Scan for the cell matching the given text and deliver its (X, Y) coordinate at center. 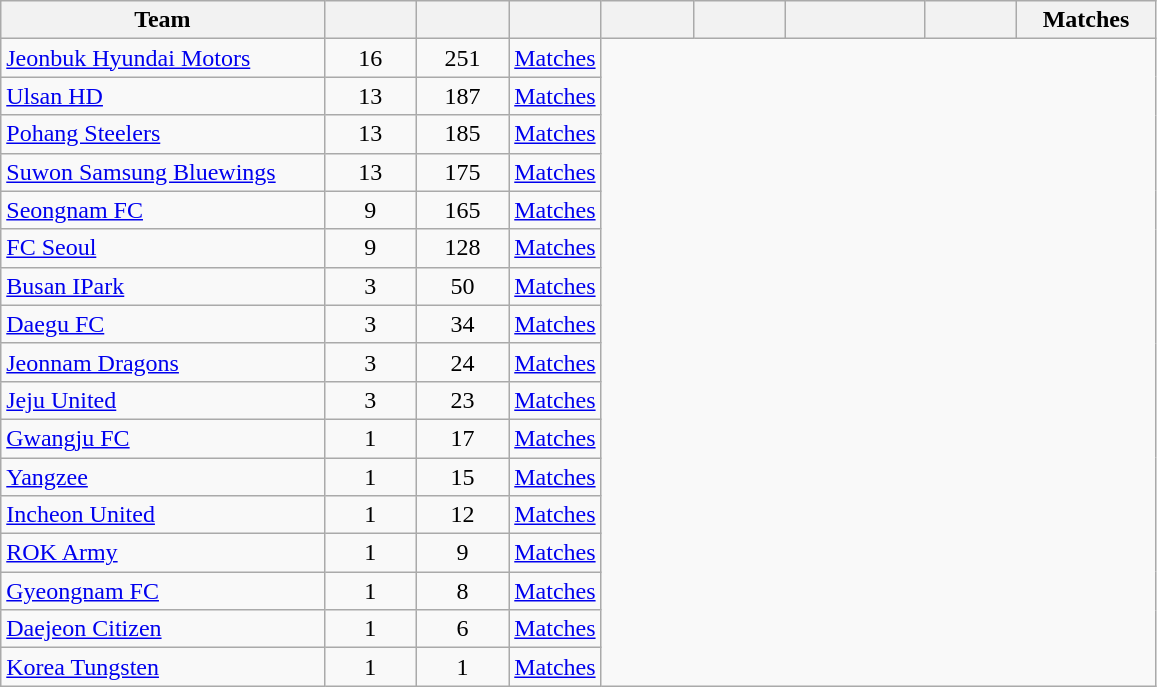
Yangzee (162, 477)
Seongnam FC (162, 210)
Korea Tungsten (162, 667)
187 (462, 96)
23 (462, 400)
128 (462, 248)
Jeonnam Dragons (162, 362)
15 (462, 477)
24 (462, 362)
Incheon United (162, 515)
34 (462, 324)
12 (462, 515)
Jeonbuk Hyundai Motors (162, 58)
Daegu FC (162, 324)
Ulsan HD (162, 96)
Suwon Samsung Bluewings (162, 172)
251 (462, 58)
Team (162, 20)
Gyeongnam FC (162, 591)
FC Seoul (162, 248)
8 (462, 591)
Jeju United (162, 400)
16 (370, 58)
Daejeon Citizen (162, 629)
6 (462, 629)
17 (462, 438)
Busan IPark (162, 286)
185 (462, 134)
175 (462, 172)
Gwangju FC (162, 438)
50 (462, 286)
Pohang Steelers (162, 134)
ROK Army (162, 553)
165 (462, 210)
